Scan for the cell matching the given text and deliver its (X, Y) coordinate at center. 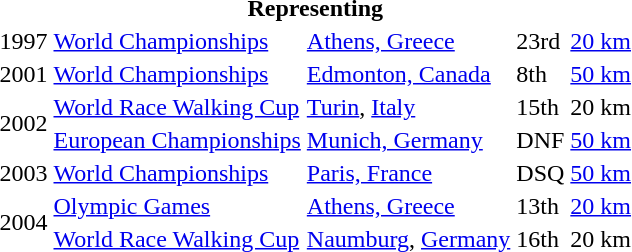
23rd (540, 41)
European Championships (177, 140)
Munich, Germany (408, 140)
Paris, France (408, 173)
World Race Walking Cup (177, 107)
8th (540, 74)
Edmonton, Canada (408, 74)
15th (540, 107)
DNF (540, 140)
Olympic Games (177, 206)
DSQ (540, 173)
13th (540, 206)
Turin, Italy (408, 107)
